Capture the cell that displays the provided text and extract its [X, Y] central coordinate. 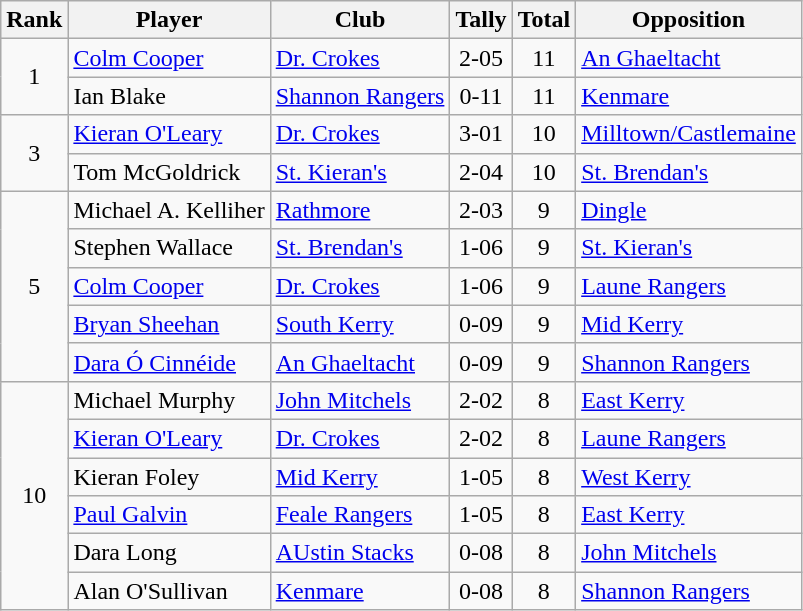
5 [34, 286]
Bryan Sheehan [169, 324]
Tom McGoldrick [169, 172]
Michael A. Kelliher [169, 210]
Dara Ó Cinnéide [169, 362]
Milltown/Castlemaine [689, 134]
Dara Long [169, 553]
Paul Galvin [169, 515]
Tally [481, 20]
2-04 [481, 172]
Alan O'Sullivan [169, 591]
Feale Rangers [360, 515]
Player [169, 20]
Kieran Foley [169, 477]
AUstin Stacks [360, 553]
Dingle [689, 210]
West Kerry [689, 477]
Stephen Wallace [169, 248]
Ian Blake [169, 96]
3 [34, 153]
Rathmore [360, 210]
0-11 [481, 96]
Rank [34, 20]
2-05 [481, 58]
Club [360, 20]
Opposition [689, 20]
1 [34, 77]
2-03 [481, 210]
Total [544, 20]
South Kerry [360, 324]
Michael Murphy [169, 400]
3-01 [481, 134]
